From the cell containing the given text, extract its center point as [x, y] coordinate. 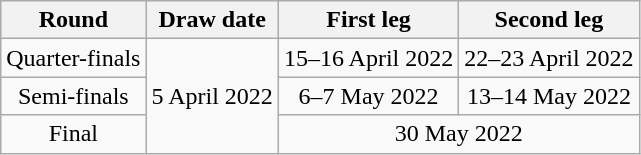
Draw date [212, 20]
22–23 April 2022 [549, 58]
First leg [368, 20]
Semi-finals [74, 96]
6–7 May 2022 [368, 96]
Final [74, 134]
Second leg [549, 20]
Round [74, 20]
13–14 May 2022 [549, 96]
15–16 April 2022 [368, 58]
Quarter-finals [74, 58]
30 May 2022 [458, 134]
5 April 2022 [212, 96]
